Search for the cell housing the specified text and yield its [x, y] center coordinate. 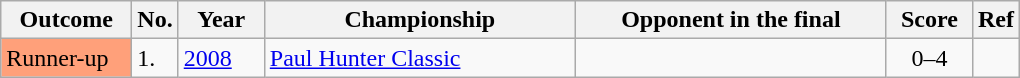
Score [929, 20]
Runner-up [66, 58]
1. [155, 58]
Outcome [66, 20]
Year [221, 20]
Opponent in the final [730, 20]
Ref [996, 20]
No. [155, 20]
Championship [420, 20]
2008 [221, 58]
Paul Hunter Classic [420, 58]
0–4 [929, 58]
